From the cell containing the given text, extract its center point as [X, Y] coordinate. 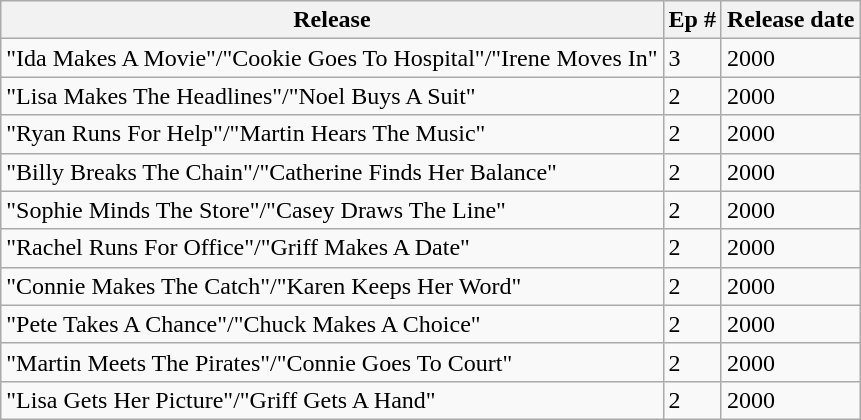
3 [692, 58]
"Lisa Gets Her Picture"/"Griff Gets A Hand" [332, 400]
"Lisa Makes The Headlines"/"Noel Buys A Suit" [332, 96]
"Connie Makes The Catch"/"Karen Keeps Her Word" [332, 286]
"Rachel Runs For Office"/"Griff Makes A Date" [332, 248]
Release [332, 20]
Release date [790, 20]
Ep # [692, 20]
"Ida Makes A Movie"/"Cookie Goes To Hospital"/"Irene Moves In" [332, 58]
"Sophie Minds The Store"/"Casey Draws The Line" [332, 210]
"Billy Breaks The Chain"/"Catherine Finds Her Balance" [332, 172]
"Martin Meets The Pirates"/"Connie Goes To Court" [332, 362]
"Pete Takes A Chance"/"Chuck Makes A Choice" [332, 324]
"Ryan Runs For Help"/"Martin Hears The Music" [332, 134]
